Provide the (x, y) coordinate of the cell's center where the given text is located.  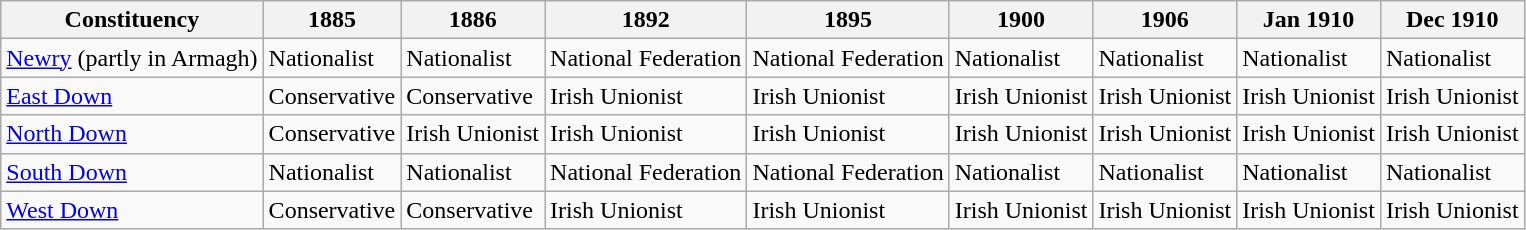
East Down (132, 96)
Dec 1910 (1452, 20)
1886 (473, 20)
1892 (646, 20)
Newry (partly in Armagh) (132, 58)
1885 (332, 20)
West Down (132, 210)
1906 (1165, 20)
1900 (1021, 20)
North Down (132, 134)
Constituency (132, 20)
1895 (848, 20)
Jan 1910 (1309, 20)
South Down (132, 172)
